Output the (X, Y) coordinate of the center of the cell containing the given text.  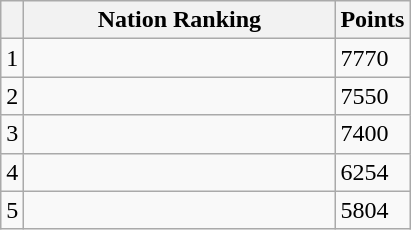
1 (12, 58)
2 (12, 96)
Nation Ranking (180, 20)
3 (12, 134)
5 (12, 210)
Points (372, 20)
6254 (372, 172)
7550 (372, 96)
7770 (372, 58)
4 (12, 172)
7400 (372, 134)
5804 (372, 210)
